Return the (X, Y) coordinate for the center point of the cell that contains the specified text.  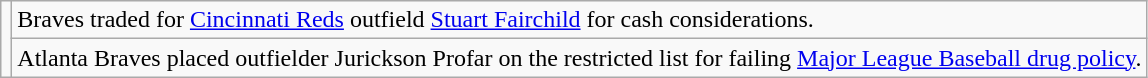
Braves traded for Cincinnati Reds outfield Stuart Fairchild for cash considerations. (580, 20)
Atlanta Braves placed outfielder Jurickson Profar on the restricted list for failing Major League Baseball drug policy. (580, 58)
